Return the (X, Y) coordinate for the center point of the cell that contains the specified text.  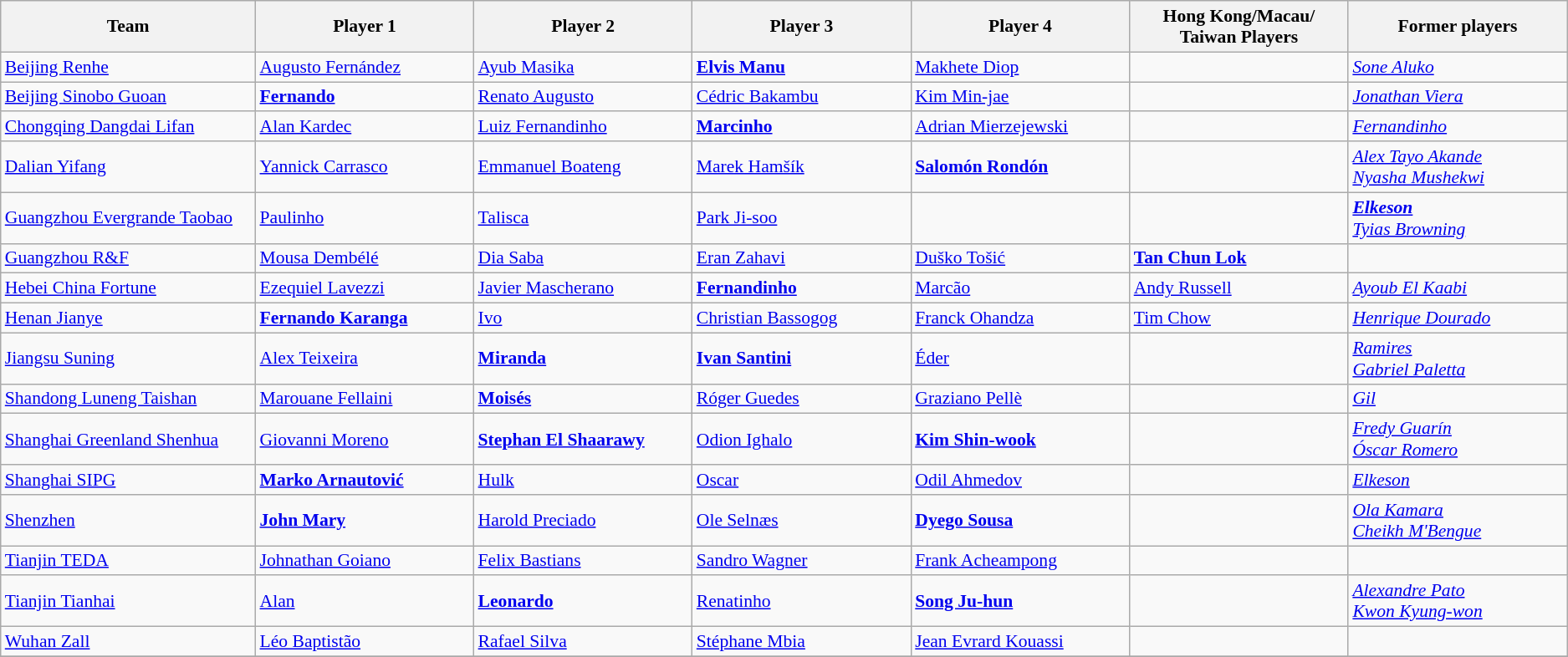
Henrique Dourado (1457, 318)
Mousa Dembélé (365, 258)
Beijing Sinobo Guoan (129, 97)
Leonardo (584, 602)
Fredy Guarín Óscar Romero (1457, 440)
Marcinho (801, 127)
John Mary (365, 520)
Song Ju-hun (1020, 602)
Dyego Sousa (1020, 520)
Kim Shin-wook (1020, 440)
Odil Ahmedov (1020, 480)
Shandong Luneng Taishan (129, 399)
Franck Ohandza (1020, 318)
Park Ji-soo (801, 217)
Gil (1457, 399)
Moisés (584, 399)
Stéphane Mbia (801, 642)
Róger Guedes (801, 399)
Sandro Wagner (801, 561)
Fernando Karanga (365, 318)
Christian Bassogog (801, 318)
Alan (365, 602)
Ole Selnæs (801, 520)
Player 1 (365, 27)
Stephan El Shaarawy (584, 440)
Elkeson (1457, 480)
Marouane Fellaini (365, 399)
Dia Saba (584, 258)
Ayoub El Kaabi (1457, 288)
Andy Russell (1239, 288)
Ezequiel Lavezzi (365, 288)
Ivan Santini (801, 358)
Cédric Bakambu (801, 97)
Henan Jianye (129, 318)
Hulk (584, 480)
Jonathan Viera (1457, 97)
Talisca (584, 217)
Hong Kong/Macau/Taiwan Players (1239, 27)
Hebei China Fortune (129, 288)
Ayub Masika (584, 67)
Rafael Silva (584, 642)
Luiz Fernandinho (584, 127)
Guangzhou R&F (129, 258)
Shanghai Greenland Shenhua (129, 440)
Dalian Yifang (129, 167)
Marcão (1020, 288)
Fernando (365, 97)
Tianjin TEDA (129, 561)
Yannick Carrasco (365, 167)
Guangzhou Evergrande Taobao (129, 217)
Former players (1457, 27)
Tim Chow (1239, 318)
Beijing Renhe (129, 67)
Renato Augusto (584, 97)
Player 3 (801, 27)
Shenzhen (129, 520)
Paulinho (365, 217)
Tan Chun Lok (1239, 258)
Adrian Mierzejewski (1020, 127)
Odion Ighalo (801, 440)
Tianjin Tianhai (129, 602)
Marek Hamšík (801, 167)
Graziano Pellè (1020, 399)
Jean Evrard Kouassi (1020, 642)
Kim Min-jae (1020, 97)
Felix Bastians (584, 561)
Johnathan Goiano (365, 561)
Alexandre Pato Kwon Kyung-won (1457, 602)
Alan Kardec (365, 127)
Léo Baptistão (365, 642)
Harold Preciado (584, 520)
Giovanni Moreno (365, 440)
Alex Teixeira (365, 358)
Eran Zahavi (801, 258)
Augusto Fernández (365, 67)
Oscar (801, 480)
Wuhan Zall (129, 642)
Miranda (584, 358)
Elvis Manu (801, 67)
Salomón Rondón (1020, 167)
Marko Arnautović (365, 480)
Sone Aluko (1457, 67)
Elkeson Tyias Browning (1457, 217)
Chongqing Dangdai Lifan (129, 127)
Renatinho (801, 602)
Makhete Diop (1020, 67)
Ivo (584, 318)
Frank Acheampong (1020, 561)
Team (129, 27)
Player 4 (1020, 27)
Shanghai SIPG (129, 480)
Alex Tayo Akande Nyasha Mushekwi (1457, 167)
Player 2 (584, 27)
Éder (1020, 358)
Ola Kamara Cheikh M'Bengue (1457, 520)
Emmanuel Boateng (584, 167)
Javier Mascherano (584, 288)
Duško Tošić (1020, 258)
Ramires Gabriel Paletta (1457, 358)
Jiangsu Suning (129, 358)
